From the cell containing the given text, extract its center point as (x, y) coordinate. 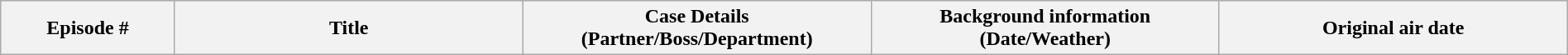
Original air date (1393, 28)
Episode # (88, 28)
Title (349, 28)
Background information(Date/Weather) (1045, 28)
Case Details(Partner/Boss/Department) (696, 28)
